Return the (x, y) coordinate for the center point of the cell that contains the specified text.  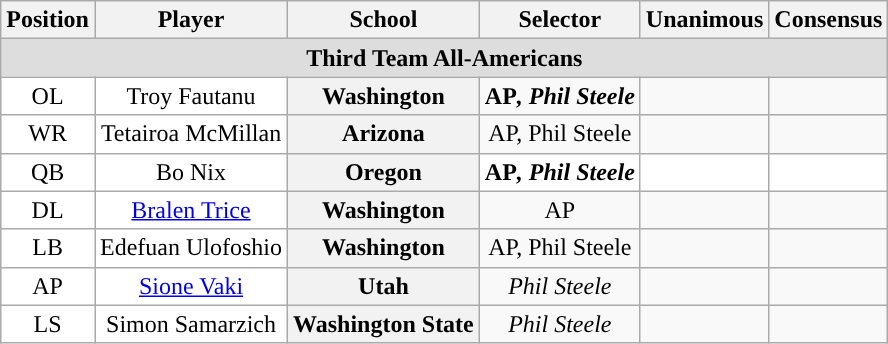
Position (48, 20)
LB (48, 248)
OL (48, 96)
Arizona (384, 134)
Troy Fautanu (190, 96)
WR (48, 134)
Utah (384, 286)
QB (48, 172)
Consensus (828, 20)
Tetairoa McMillan (190, 134)
Edefuan Ulofoshio (190, 248)
Player (190, 20)
Unanimous (704, 20)
DL (48, 210)
Third Team All-Americans (444, 58)
Sione Vaki (190, 286)
LS (48, 324)
Washington State (384, 324)
Selector (560, 20)
School (384, 20)
Simon Samarzich (190, 324)
Bo Nix (190, 172)
Bralen Trice (190, 210)
Oregon (384, 172)
